Provide the (X, Y) coordinate of the cell's center where the given text is located.  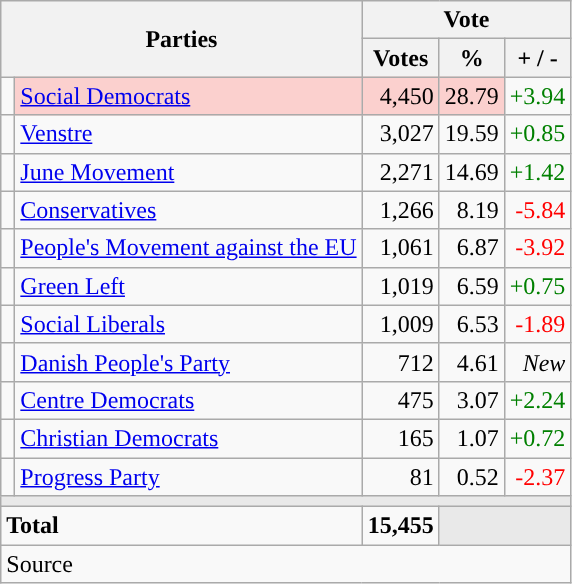
3.07 (472, 400)
-2.37 (538, 477)
Total (182, 526)
475 (400, 400)
28.79 (472, 96)
Source (286, 564)
Venstre (188, 134)
1.07 (472, 438)
+1.42 (538, 172)
Votes (400, 58)
+0.72 (538, 438)
8.19 (472, 210)
+0.75 (538, 286)
New (538, 362)
0.52 (472, 477)
-5.84 (538, 210)
+3.94 (538, 96)
Social Liberals (188, 324)
+0.85 (538, 134)
14.69 (472, 172)
Social Democrats (188, 96)
81 (400, 477)
6.87 (472, 248)
Danish People's Party (188, 362)
1,019 (400, 286)
6.53 (472, 324)
Conservatives (188, 210)
June Movement (188, 172)
4,450 (400, 96)
6.59 (472, 286)
19.59 (472, 134)
1,266 (400, 210)
712 (400, 362)
Christian Democrats (188, 438)
Green Left (188, 286)
-3.92 (538, 248)
Parties (182, 39)
+2.24 (538, 400)
-1.89 (538, 324)
+ / - (538, 58)
1,009 (400, 324)
3,027 (400, 134)
2,271 (400, 172)
165 (400, 438)
People's Movement against the EU (188, 248)
Progress Party (188, 477)
Vote (466, 20)
% (472, 58)
1,061 (400, 248)
Centre Democrats (188, 400)
4.61 (472, 362)
15,455 (400, 526)
